Provide the [X, Y] coordinate of the cell's center where the given text is located.  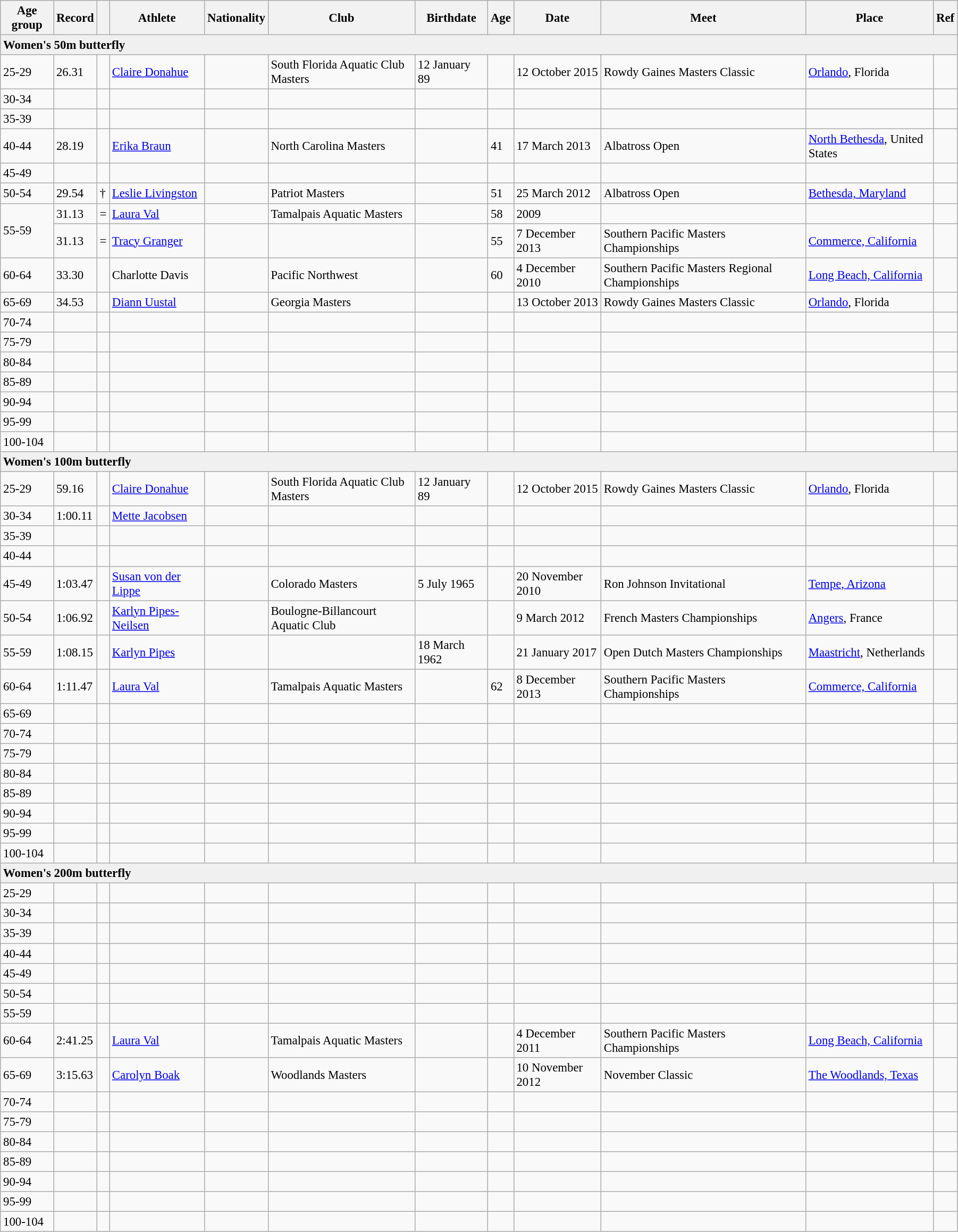
Pacific Northwest [341, 275]
4 December 2011 [557, 1041]
Colorado Masters [341, 584]
29.54 [75, 193]
Women's 100m butterfly [479, 462]
26.31 [75, 72]
Tempe, Arizona [869, 584]
18 March 1962 [452, 652]
4 December 2010 [557, 275]
Karlyn Pipes-Neilsen [157, 618]
Place [869, 18]
1:11.47 [75, 687]
1:00.11 [75, 516]
25 March 2012 [557, 193]
November Classic [703, 1075]
34.53 [75, 302]
Meet [703, 18]
Patriot Masters [341, 193]
Georgia Masters [341, 302]
Women's 200m butterfly [479, 873]
51 [501, 193]
Angers, France [869, 618]
French Masters Championships [703, 618]
28.19 [75, 147]
Nationality [236, 18]
Susan von der Lippe [157, 584]
Southern Pacific Masters Regional Championships [703, 275]
55 [501, 240]
33.30 [75, 275]
7 December 2013 [557, 240]
21 January 2017 [557, 652]
3:15.63 [75, 1075]
60 [501, 275]
1:03.47 [75, 584]
Age [501, 18]
Mette Jacobsen [157, 516]
Ref [945, 18]
2009 [557, 214]
Age group [27, 18]
Bethesda, Maryland [869, 193]
North Bethesda, United States [869, 147]
Erika Braun [157, 147]
Maastricht, Netherlands [869, 652]
2:41.25 [75, 1041]
9 March 2012 [557, 618]
13 October 2013 [557, 302]
41 [501, 147]
The Woodlands, Texas [869, 1075]
10 November 2012 [557, 1075]
58 [501, 214]
1:08.15 [75, 652]
Karlyn Pipes [157, 652]
20 November 2010 [557, 584]
Record [75, 18]
Women's 50m butterfly [479, 45]
Athlete [157, 18]
5 July 1965 [452, 584]
Leslie Livingston [157, 193]
Club [341, 18]
Tracy Granger [157, 240]
Ron Johnson Invitational [703, 584]
59.16 [75, 489]
Carolyn Boak [157, 1075]
Open Dutch Masters Championships [703, 652]
62 [501, 687]
† [103, 193]
1:06.92 [75, 618]
Boulogne-Billancourt Aquatic Club [341, 618]
Date [557, 18]
Charlotte Davis [157, 275]
8 December 2013 [557, 687]
Birthdate [452, 18]
Woodlands Masters [341, 1075]
North Carolina Masters [341, 147]
Diann Uustal [157, 302]
17 March 2013 [557, 147]
